Detect which cell encompasses the target text, then output its (X, Y) center coordinate. 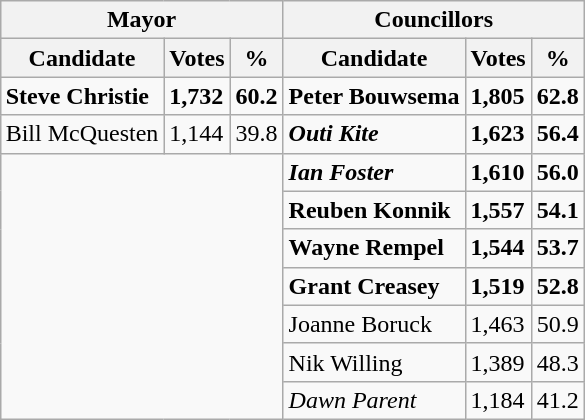
Ian Foster (374, 172)
1,544 (498, 248)
56.0 (558, 172)
1,389 (498, 362)
53.7 (558, 248)
Dawn Parent (374, 400)
Peter Bouwsema (374, 96)
1,805 (498, 96)
Bill McQuesten (82, 134)
62.8 (558, 96)
1,732 (197, 96)
1,184 (498, 400)
1,557 (498, 210)
Mayor (142, 20)
52.8 (558, 286)
1,623 (498, 134)
1,519 (498, 286)
56.4 (558, 134)
60.2 (256, 96)
41.2 (558, 400)
Steve Christie (82, 96)
Wayne Rempel (374, 248)
Councillors (434, 20)
54.1 (558, 210)
50.9 (558, 324)
Grant Creasey (374, 286)
1,463 (498, 324)
1,610 (498, 172)
39.8 (256, 134)
Nik Willing (374, 362)
Joanne Boruck (374, 324)
Outi Kite (374, 134)
1,144 (197, 134)
48.3 (558, 362)
Reuben Konnik (374, 210)
